Identify which cell holds the provided text, then report its [x, y] central coordinate. 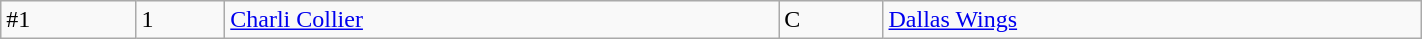
Dallas Wings [1152, 20]
1 [180, 20]
Charli Collier [502, 20]
#1 [68, 20]
C [831, 20]
